Find where the given text appears and provide that cell's center as (x, y) coordinate. 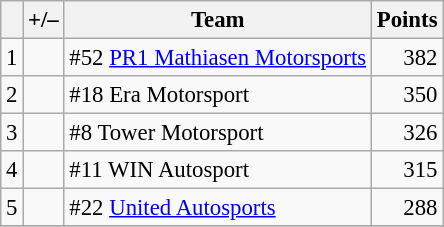
315 (406, 170)
288 (406, 208)
Team (218, 20)
#8 Tower Motorsport (218, 133)
#22 United Autosports (218, 208)
4 (12, 170)
1 (12, 58)
#52 PR1 Mathiasen Motorsports (218, 58)
382 (406, 58)
#11 WIN Autosport (218, 170)
#18 Era Motorsport (218, 95)
+/– (44, 20)
350 (406, 95)
5 (12, 208)
2 (12, 95)
3 (12, 133)
Points (406, 20)
326 (406, 133)
